Capture the cell that displays the provided text and extract its [X, Y] central coordinate. 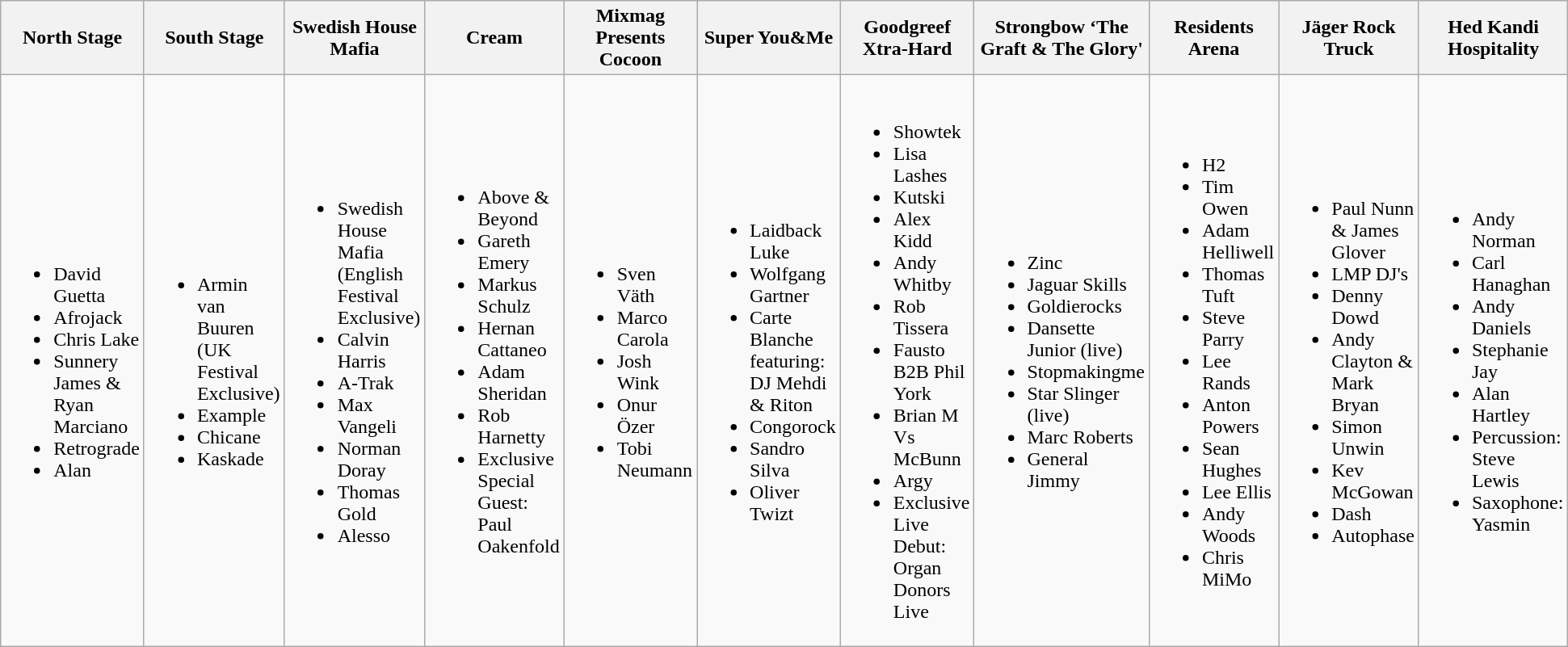
David GuettaAfrojackChris LakeSunnery James & Ryan MarcianoRetrogradeAlan [73, 360]
Goodgreef Xtra-Hard [907, 38]
Super You&Me [769, 38]
North Stage [73, 38]
Jäger Rock Truck [1349, 38]
South Stage [214, 38]
Sven VäthMarco CarolaJosh WinkOnur ÖzerTobi Neumann [630, 360]
Cream [494, 38]
ZincJaguar SkillsGoldierocksDansette Junior (live)StopmakingmeStar Slinger (live)Marc RobertsGeneral Jimmy [1061, 360]
Hed Kandi Hospitality [1493, 38]
Above & BeyondGareth EmeryMarkus SchulzHernan CattaneoAdam SheridanRob HarnettyExclusive Special Guest: Paul Oakenfold [494, 360]
Swedish House Mafia (English Festival Exclusive)Calvin HarrisA-TrakMax VangeliNorman DorayThomas GoldAlesso [355, 360]
Laidback LukeWolfgang GartnerCarte Blanche featuring: DJ Mehdi & RitonCongorockSandro SilvaOliver Twizt [769, 360]
ShowtekLisa LashesKutskiAlex KiddAndy WhitbyRob TisseraFausto B2B Phil YorkBrian M Vs McBunnArgyExclusive Live Debut: Organ Donors Live [907, 360]
H2Tim OwenAdam HelliwellThomas TuftSteve ParryLee RandsAnton PowersSean HughesLee EllisAndy WoodsChris MiMo [1213, 360]
Armin van Buuren (UK Festival Exclusive)ExampleChicaneKaskade [214, 360]
Paul Nunn & James GloverLMP DJ'sDenny DowdAndy Clayton & Mark BryanSimon UnwinKev McGowanDashAutophase [1349, 360]
Mixmag Presents Cocoon [630, 38]
Andy NormanCarl HanaghanAndy DanielsStephanie JayAlan HartleyPercussion: Steve LewisSaxophone: Yasmin [1493, 360]
Residents Arena [1213, 38]
Swedish House Mafia [355, 38]
Strongbow ‘The Graft & The Glory' [1061, 38]
